Determine the [x, y] coordinate at the center of the cell enclosing the given text.  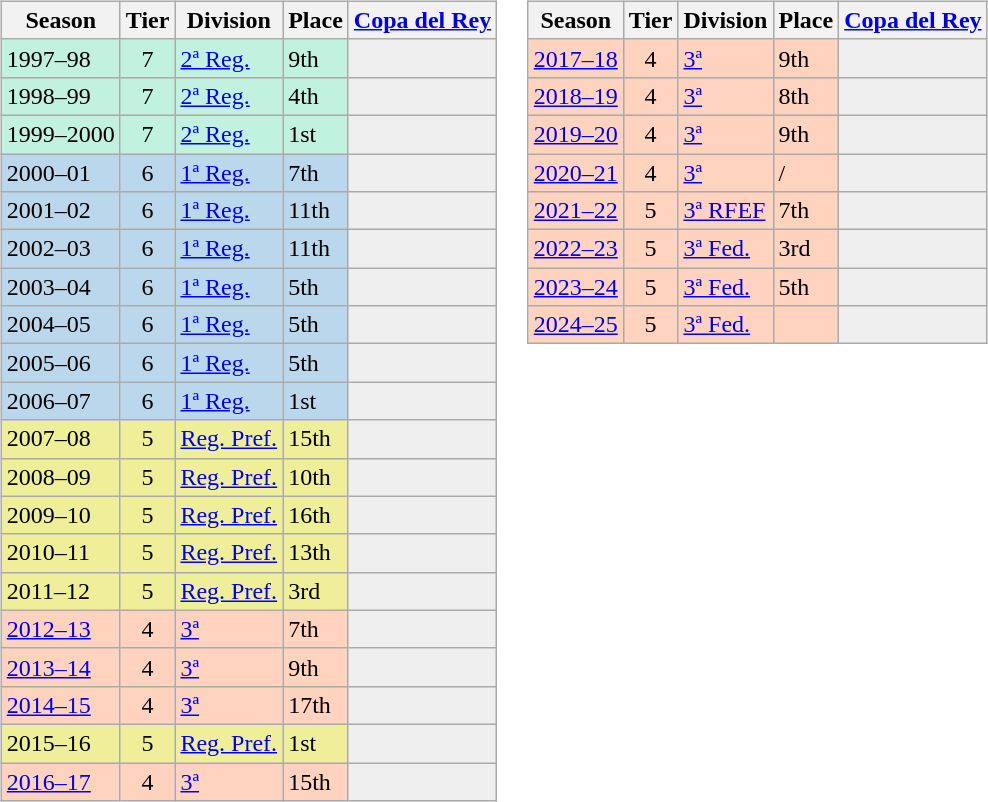
2007–08 [60, 439]
2012–13 [60, 629]
16th [316, 515]
2020–21 [576, 173]
17th [316, 705]
2016–17 [60, 781]
2015–16 [60, 743]
2009–10 [60, 515]
2024–25 [576, 325]
2019–20 [576, 134]
2010–11 [60, 553]
2000–01 [60, 173]
2005–06 [60, 363]
2011–12 [60, 591]
2003–04 [60, 287]
13th [316, 553]
10th [316, 477]
8th [806, 96]
2021–22 [576, 211]
2001–02 [60, 211]
2014–15 [60, 705]
1998–99 [60, 96]
/ [806, 173]
3ª RFEF [726, 211]
2006–07 [60, 401]
1999–2000 [60, 134]
1997–98 [60, 58]
2008–09 [60, 477]
2002–03 [60, 249]
2023–24 [576, 287]
2018–19 [576, 96]
2013–14 [60, 667]
2004–05 [60, 325]
2017–18 [576, 58]
2022–23 [576, 249]
4th [316, 96]
